Detect which cell encompasses the target text, then output its (X, Y) center coordinate. 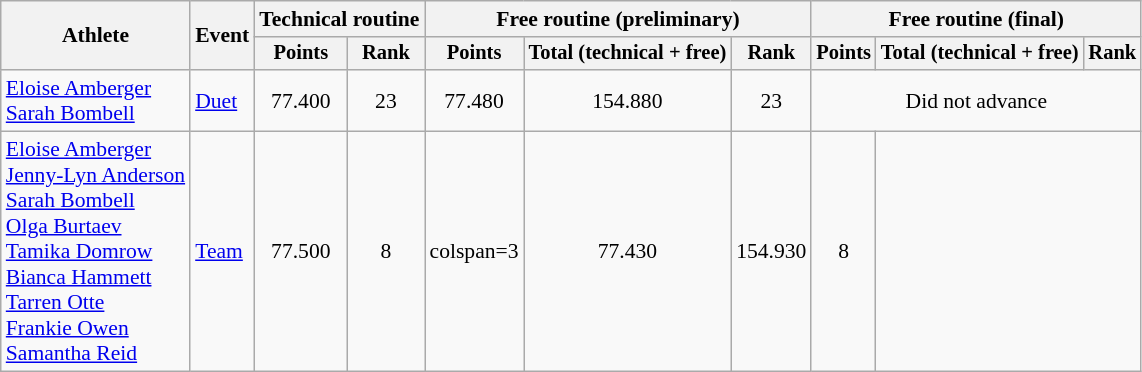
Did not advance (976, 100)
154.930 (771, 252)
colspan=3 (474, 252)
Technical routine (339, 19)
Team (222, 252)
Free routine (preliminary) (618, 19)
77.500 (300, 252)
Eloise AmbergerJenny-Lyn AndersonSarah BombellOlga BurtaevTamika DomrowBianca HammettTarren OtteFrankie OwenSamantha Reid (96, 252)
Athlete (96, 36)
Duet (222, 100)
77.480 (474, 100)
Eloise AmbergerSarah Bombell (96, 100)
Free routine (final) (976, 19)
77.430 (628, 252)
Event (222, 36)
154.880 (628, 100)
77.400 (300, 100)
